Capture the cell that displays the provided text and extract its [X, Y] central coordinate. 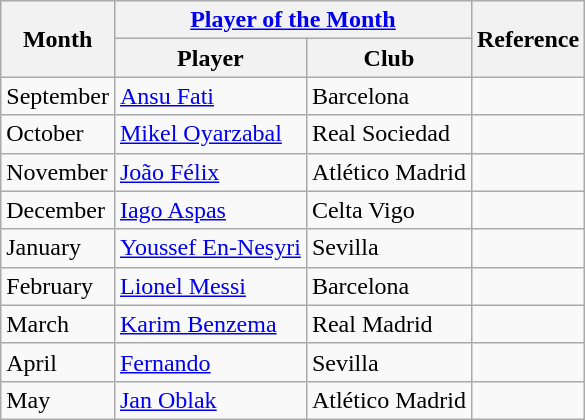
Player [210, 58]
Player of the Month [292, 20]
January [58, 248]
November [58, 172]
Karim Benzema [210, 324]
Jan Oblak [210, 400]
Celta Vigo [388, 210]
Club [388, 58]
Fernando [210, 362]
April [58, 362]
Ansu Fati [210, 96]
João Félix [210, 172]
Month [58, 39]
December [58, 210]
Iago Aspas [210, 210]
Lionel Messi [210, 286]
October [58, 134]
February [58, 286]
Youssef En-Nesyri [210, 248]
Real Sociedad [388, 134]
Mikel Oyarzabal [210, 134]
Real Madrid [388, 324]
March [58, 324]
May [58, 400]
Reference [528, 39]
September [58, 96]
